Find where the given text appears and provide that cell's center as (X, Y) coordinate. 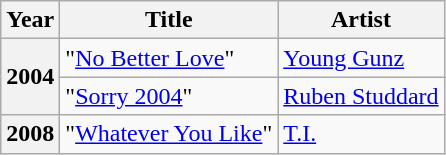
Artist (361, 20)
"No Better Love" (169, 58)
Title (169, 20)
Young Gunz (361, 58)
T.I. (361, 134)
Year (30, 20)
2008 (30, 134)
2004 (30, 77)
"Sorry 2004" (169, 96)
"Whatever You Like" (169, 134)
Ruben Studdard (361, 96)
